From the cell containing the given text, extract its center point as [X, Y] coordinate. 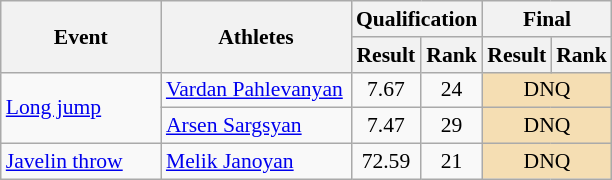
Qualification [416, 19]
Athletes [256, 36]
29 [452, 126]
7.67 [386, 90]
72.59 [386, 162]
Javelin throw [81, 162]
Melik Janoyan [256, 162]
Arsen Sargsyan [256, 126]
Vardan Pahlevanyan [256, 90]
21 [452, 162]
Long jump [81, 108]
24 [452, 90]
Final [546, 19]
Event [81, 36]
7.47 [386, 126]
